Determine the [x, y] coordinate at the center of the cell enclosing the given text.  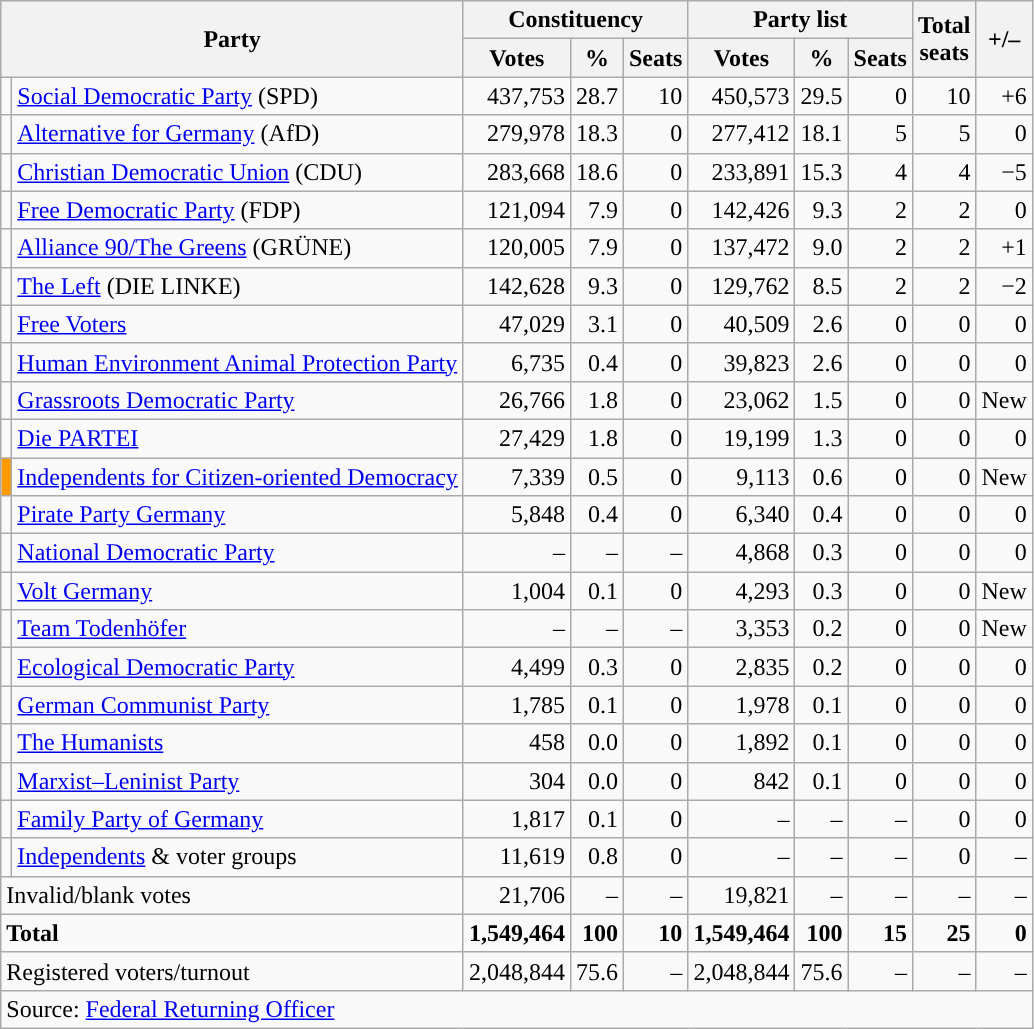
National Democratic Party [238, 553]
3.1 [596, 324]
1,892 [742, 743]
4,293 [742, 591]
458 [516, 743]
−2 [1004, 286]
6,340 [742, 515]
1,785 [516, 705]
0.8 [596, 857]
11,619 [516, 857]
The Left (DIE LINKE) [238, 286]
4,499 [516, 667]
277,412 [742, 134]
450,573 [742, 96]
28.7 [596, 96]
8.5 [822, 286]
−5 [1004, 172]
+6 [1004, 96]
7,339 [516, 477]
9.0 [822, 248]
19,199 [742, 438]
Party [232, 39]
Party list [800, 20]
+1 [1004, 248]
142,628 [516, 286]
26,766 [516, 400]
Alliance 90/The Greens (GRÜNE) [238, 248]
129,762 [742, 286]
121,094 [516, 210]
120,005 [516, 248]
15.3 [822, 172]
39,823 [742, 362]
Die PARTEI [238, 438]
142,426 [742, 210]
Grassroots Democratic Party [238, 400]
Alternative for Germany (AfD) [238, 134]
842 [742, 781]
Free Democratic Party (FDP) [238, 210]
The Humanists [238, 743]
Independents for Citizen-oriented Democracy [238, 477]
23,062 [742, 400]
0.6 [822, 477]
Volt Germany [238, 591]
Independents & voter groups [238, 857]
9,113 [742, 477]
1.5 [822, 400]
6,735 [516, 362]
Constituency [576, 20]
2,835 [742, 667]
Pirate Party Germany [238, 515]
German Communist Party [238, 705]
18.1 [822, 134]
19,821 [742, 895]
29.5 [822, 96]
Marxist–Leninist Party [238, 781]
233,891 [742, 172]
137,472 [742, 248]
1.3 [822, 438]
279,978 [516, 134]
18.3 [596, 134]
27,429 [516, 438]
437,753 [516, 96]
1,978 [742, 705]
Ecological Democratic Party [238, 667]
1,004 [516, 591]
Source: Federal Returning Officer [517, 1009]
Totalseats [944, 39]
Registered voters/turnout [232, 971]
Human Environment Animal Protection Party [238, 362]
Invalid/blank votes [232, 895]
+/– [1004, 39]
Total [232, 933]
Team Todenhöfer [238, 629]
18.6 [596, 172]
4,868 [742, 553]
Christian Democratic Union (CDU) [238, 172]
21,706 [516, 895]
304 [516, 781]
25 [944, 933]
1,817 [516, 819]
3,353 [742, 629]
15 [880, 933]
47,029 [516, 324]
0.5 [596, 477]
Family Party of Germany [238, 819]
40,509 [742, 324]
5,848 [516, 515]
Free Voters [238, 324]
Social Democratic Party (SPD) [238, 96]
283,668 [516, 172]
